Find where the given text appears and provide that cell's center as [X, Y] coordinate. 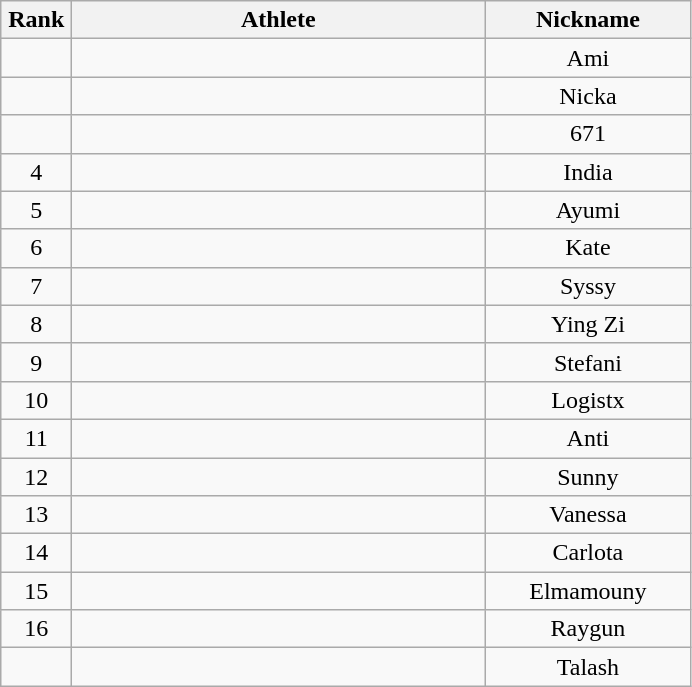
671 [588, 134]
Vanessa [588, 515]
Athlete [278, 20]
Logistx [588, 400]
10 [36, 400]
Ayumi [588, 210]
Raygun [588, 629]
15 [36, 591]
13 [36, 515]
India [588, 172]
Stefani [588, 362]
Kate [588, 248]
11 [36, 438]
8 [36, 324]
Rank [36, 20]
4 [36, 172]
Nicka [588, 96]
7 [36, 286]
Syssy [588, 286]
Carlota [588, 553]
5 [36, 210]
Talash [588, 667]
Ami [588, 58]
Ying Zi [588, 324]
Nickname [588, 20]
14 [36, 553]
Sunny [588, 477]
12 [36, 477]
6 [36, 248]
16 [36, 629]
Elmamouny [588, 591]
Anti [588, 438]
9 [36, 362]
